Provide the (X, Y) coordinate of the cell's center where the given text is located.  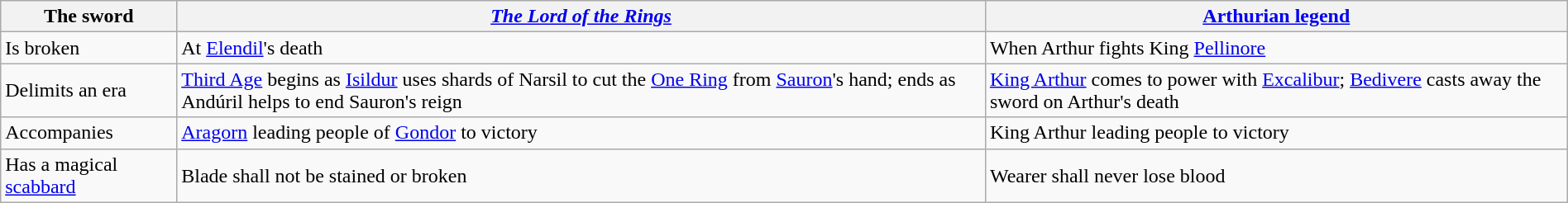
The Lord of the Rings (581, 17)
Is broken (89, 48)
Aragorn leading people of Gondor to victory (581, 133)
Has a magical scabbard (89, 175)
When Arthur fights King Pellinore (1276, 48)
The sword (89, 17)
Arthurian legend (1276, 17)
Third Age begins as Isildur uses shards of Narsil to cut the One Ring from Sauron's hand; ends as Andúril helps to end Sauron's reign (581, 91)
Delimits an era (89, 91)
At Elendil's death (581, 48)
King Arthur comes to power with Excalibur; Bedivere casts away the sword on Arthur's death (1276, 91)
Accompanies (89, 133)
Wearer shall never lose blood (1276, 175)
Blade shall not be stained or broken (581, 175)
King Arthur leading people to victory (1276, 133)
